Output the (x, y) coordinate of the center of the cell containing the given text.  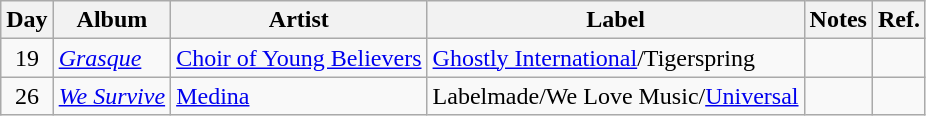
Day (27, 20)
Choir of Young Believers (299, 58)
Ghostly International/Tigerspring (616, 58)
Album (112, 20)
Grasque (112, 58)
19 (27, 58)
26 (27, 96)
Labelmade/We Love Music/Universal (616, 96)
Label (616, 20)
Ref. (898, 20)
Notes (838, 20)
Medina (299, 96)
We Survive (112, 96)
Artist (299, 20)
